Provide the (X, Y) coordinate of the cell's center where the given text is located.  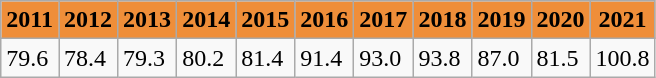
78.4 (88, 58)
91.4 (324, 58)
2021 (622, 20)
2012 (88, 20)
79.3 (148, 58)
2017 (384, 20)
79.6 (30, 58)
81.5 (560, 58)
93.8 (442, 58)
93.0 (384, 58)
2020 (560, 20)
2013 (148, 20)
2018 (442, 20)
2016 (324, 20)
100.8 (622, 58)
87.0 (502, 58)
2015 (266, 20)
2011 (30, 20)
81.4 (266, 58)
2019 (502, 20)
2014 (206, 20)
80.2 (206, 58)
